Provide the [X, Y] coordinate of the cell's center where the given text is located.  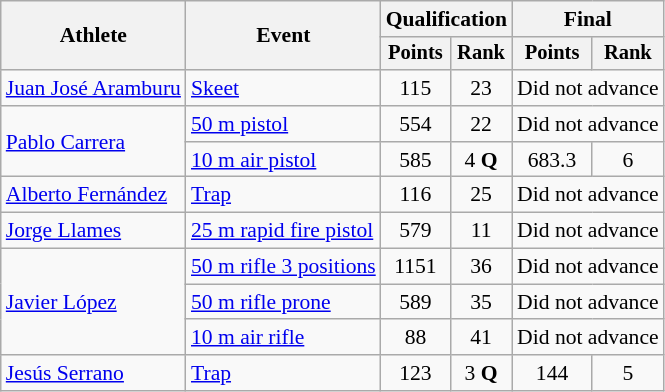
25 [481, 195]
144 [552, 373]
123 [416, 373]
23 [481, 88]
Jesús Serrano [94, 373]
10 m air pistol [284, 160]
41 [481, 338]
116 [416, 195]
Event [284, 36]
1151 [416, 267]
6 [628, 160]
Juan José Aramburu [94, 88]
589 [416, 302]
Pablo Carrera [94, 142]
Jorge Llames [94, 231]
115 [416, 88]
585 [416, 160]
3 Q [481, 373]
4 Q [481, 160]
5 [628, 373]
579 [416, 231]
Javier López [94, 302]
Final [588, 19]
Alberto Fernández [94, 195]
50 m rifle prone [284, 302]
11 [481, 231]
Skeet [284, 88]
35 [481, 302]
22 [481, 124]
Qualification [446, 19]
10 m air rifle [284, 338]
554 [416, 124]
88 [416, 338]
50 m pistol [284, 124]
25 m rapid fire pistol [284, 231]
683.3 [552, 160]
50 m rifle 3 positions [284, 267]
36 [481, 267]
Athlete [94, 36]
